Locate the cell with the specified text and output its (X, Y) center coordinate. 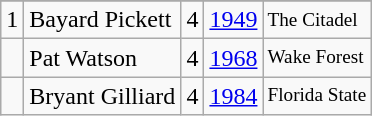
Bryant Gilliard (102, 96)
1968 (234, 58)
Florida State (317, 96)
1949 (234, 20)
Bayard Pickett (102, 20)
1 (12, 20)
Pat Watson (102, 58)
Wake Forest (317, 58)
The Citadel (317, 20)
1984 (234, 96)
